Find where the given text appears and provide that cell's center as (x, y) coordinate. 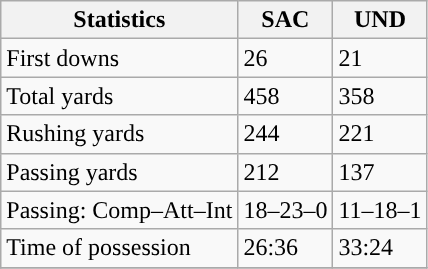
26 (286, 58)
11–18–1 (380, 210)
221 (380, 134)
Total yards (120, 96)
358 (380, 96)
First downs (120, 58)
18–23–0 (286, 210)
Rushing yards (120, 134)
SAC (286, 20)
212 (286, 172)
Statistics (120, 20)
UND (380, 20)
244 (286, 134)
Passing yards (120, 172)
458 (286, 96)
Time of possession (120, 248)
21 (380, 58)
Passing: Comp–Att–Int (120, 210)
26:36 (286, 248)
137 (380, 172)
33:24 (380, 248)
